Return (X, Y) of the center of cell containing provided text 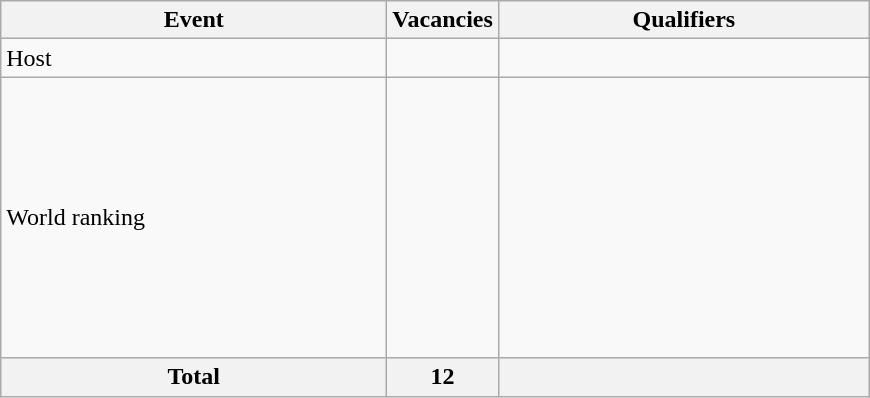
12 (443, 377)
Event (194, 20)
World ranking (194, 218)
Qualifiers (684, 20)
Vacancies (443, 20)
Host (194, 58)
Total (194, 377)
